Return (X, Y) of the center of cell containing provided text 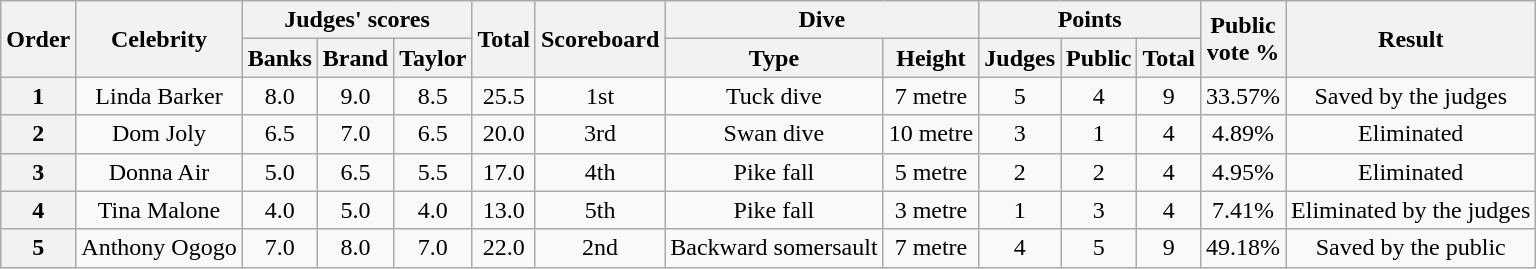
Type (774, 58)
1st (600, 96)
22.0 (504, 248)
7.41% (1242, 210)
20.0 (504, 134)
Celebrity (159, 39)
Banks (280, 58)
25.5 (504, 96)
Brand (355, 58)
9.0 (355, 96)
17.0 (504, 172)
Taylor (433, 58)
Saved by the public (1411, 248)
Dive (822, 20)
4.89% (1242, 134)
10 metre (931, 134)
49.18% (1242, 248)
Scoreboard (600, 39)
Swan dive (774, 134)
Donna Air (159, 172)
Public (1099, 58)
33.57% (1242, 96)
Result (1411, 39)
13.0 (504, 210)
2nd (600, 248)
Height (931, 58)
Order (38, 39)
3rd (600, 134)
Eliminated by the judges (1411, 210)
Dom Joly (159, 134)
Saved by the judges (1411, 96)
Publicvote % (1242, 39)
4th (600, 172)
Tina Malone (159, 210)
Judges' scores (357, 20)
Points (1090, 20)
3 metre (931, 210)
8.5 (433, 96)
5th (600, 210)
Judges (1020, 58)
4.95% (1242, 172)
Tuck dive (774, 96)
5 metre (931, 172)
5.5 (433, 172)
Linda Barker (159, 96)
Backward somersault (774, 248)
Anthony Ogogo (159, 248)
